Pinpoint the cell where the given text exists, returning its [x, y] midpoint coordinate. 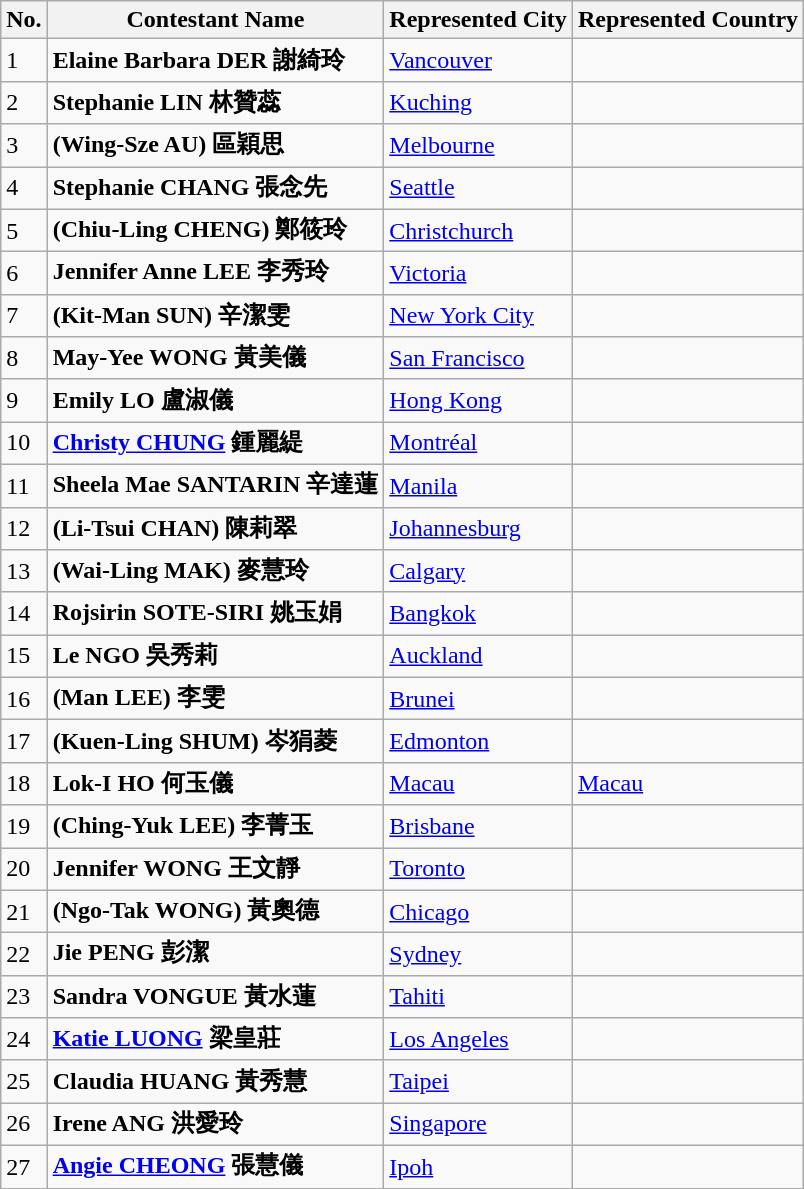
16 [24, 698]
Represented Country [688, 20]
Hong Kong [478, 400]
Seattle [478, 188]
23 [24, 996]
26 [24, 1124]
Stephanie LIN 林贊蕊 [216, 102]
(Kuen-Ling SHUM) 岑狷菱 [216, 742]
Brisbane [478, 826]
22 [24, 954]
7 [24, 316]
(Chiu-Ling CHENG) 鄭筱玲 [216, 230]
10 [24, 444]
Claudia HUANG 黃秀慧 [216, 1082]
Represented City [478, 20]
Stephanie CHANG 張念先 [216, 188]
(Kit-Man SUN) 辛潔雯 [216, 316]
(Wai-Ling MAK) 麥慧玲 [216, 572]
Chicago [478, 912]
6 [24, 274]
Kuching [478, 102]
Rojsirin SOTE-SIRI 姚玉娟 [216, 614]
9 [24, 400]
20 [24, 870]
Christy CHUNG 鍾麗緹 [216, 444]
(Man LEE) 李雯 [216, 698]
2 [24, 102]
Brunei [478, 698]
Johannesburg [478, 528]
8 [24, 358]
San Francisco [478, 358]
Toronto [478, 870]
Los Angeles [478, 1040]
Calgary [478, 572]
Le NGO 吳秀莉 [216, 656]
Sheela Mae SANTARIN 辛達蓮 [216, 486]
Jennifer Anne LEE 李秀玲 [216, 274]
21 [24, 912]
Katie LUONG 梁皇莊 [216, 1040]
Ipoh [478, 1166]
4 [24, 188]
24 [24, 1040]
Elaine Barbara DER 謝綺玲 [216, 60]
Christchurch [478, 230]
11 [24, 486]
Montréal [478, 444]
18 [24, 784]
Jie PENG 彭潔 [216, 954]
13 [24, 572]
12 [24, 528]
15 [24, 656]
No. [24, 20]
14 [24, 614]
25 [24, 1082]
Edmonton [478, 742]
Auckland [478, 656]
19 [24, 826]
Lok-I HO 何玉儀 [216, 784]
Sandra VONGUE 黃水蓮 [216, 996]
Tahiti [478, 996]
27 [24, 1166]
(Ngo-Tak WONG) 黃奧德 [216, 912]
Jennifer WONG 王文靜 [216, 870]
1 [24, 60]
May-Yee WONG 黃美儀 [216, 358]
(Ching-Yuk LEE) 李菁玉 [216, 826]
Victoria [478, 274]
Irene ANG 洪愛玲 [216, 1124]
Angie CHEONG 張慧儀 [216, 1166]
Melbourne [478, 146]
Singapore [478, 1124]
Vancouver [478, 60]
(Wing-Sze AU) 區穎思 [216, 146]
Sydney [478, 954]
Contestant Name [216, 20]
5 [24, 230]
3 [24, 146]
New York City [478, 316]
Taipei [478, 1082]
Bangkok [478, 614]
Emily LO 盧淑儀 [216, 400]
(Li-Tsui CHAN) 陳莉翠 [216, 528]
17 [24, 742]
Manila [478, 486]
